For the text-containing cell, return its midpoint in (x, y) coordinate format. 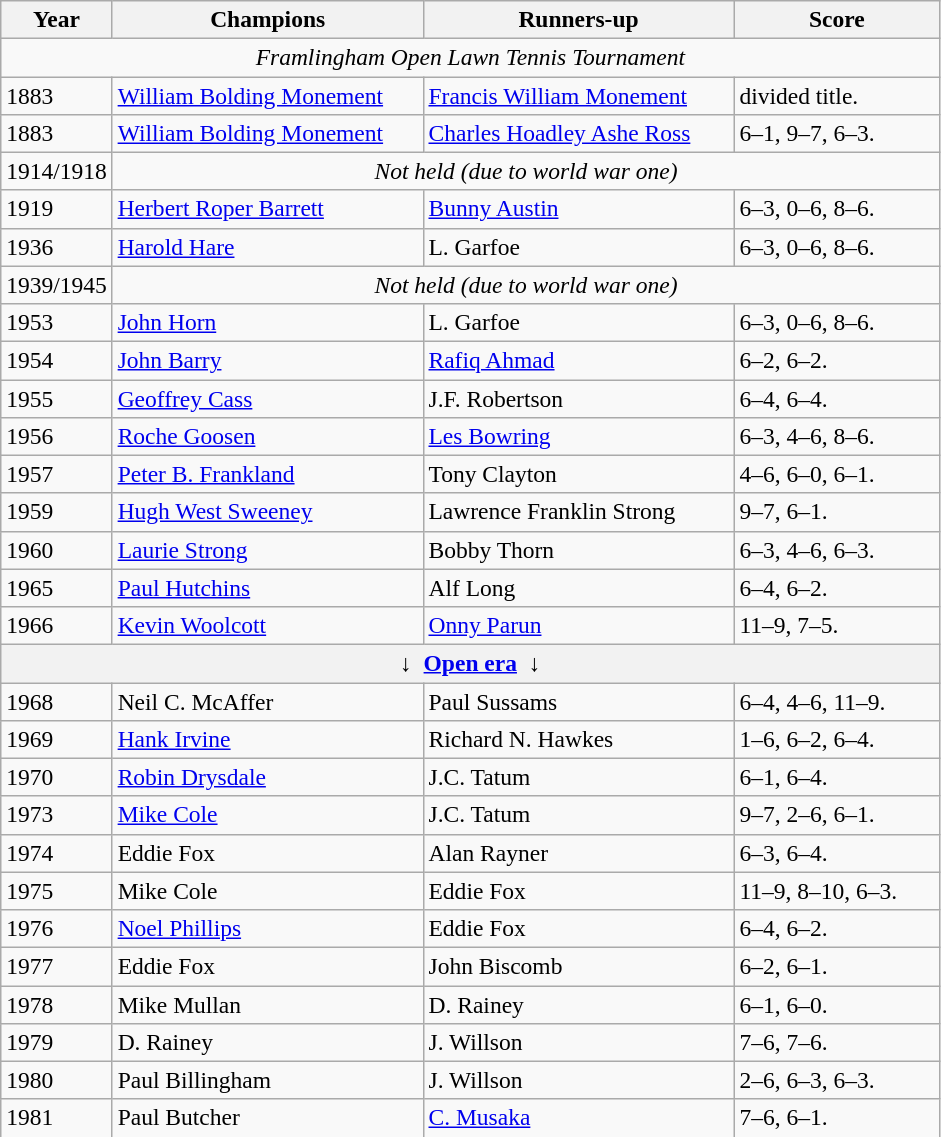
6–3, 6–4. (837, 853)
Peter B. Frankland (268, 474)
Richard N. Hawkes (578, 739)
1953 (56, 322)
↓ Open era ↓ (470, 663)
6–3, 4–6, 8–6. (837, 436)
Kevin Woolcott (268, 625)
John Horn (268, 322)
John Biscomb (578, 966)
Lawrence Franklin Strong (578, 512)
Mike Mullan (268, 1004)
Year (56, 19)
Bobby Thorn (578, 550)
Champions (268, 19)
Alan Rayner (578, 853)
Paul Billingham (268, 1080)
1965 (56, 588)
Paul Sussams (578, 701)
1–6, 6–2, 6–4. (837, 739)
Hank Irvine (268, 739)
Herbert Roper Barrett (268, 209)
1973 (56, 815)
1936 (56, 247)
Harold Hare (268, 247)
9–7, 2–6, 6–1. (837, 815)
Tony Clayton (578, 474)
6–1, 6–0. (837, 1004)
6–1, 9–7, 6–3. (837, 133)
2–6, 6–3, 6–3. (837, 1080)
C. Musaka (578, 1118)
6–2, 6–2. (837, 360)
1978 (56, 1004)
Noel Phillips (268, 928)
1957 (56, 474)
6–1, 6–4. (837, 777)
1914/1918 (56, 171)
1954 (56, 360)
1969 (56, 739)
6–4, 6–4. (837, 398)
Geoffrey Cass (268, 398)
6–2, 6–1. (837, 966)
6–4, 4–6, 11–9. (837, 701)
1955 (56, 398)
John Barry (268, 360)
1966 (56, 625)
Framlingham Open Lawn Tennis Tournament (470, 57)
Neil C. McAffer (268, 701)
Charles Hoadley Ashe Ross (578, 133)
Roche Goosen (268, 436)
1975 (56, 891)
Robin Drysdale (268, 777)
Paul Hutchins (268, 588)
9–7, 6–1. (837, 512)
1939/1945 (56, 285)
1979 (56, 1042)
Francis William Monement (578, 95)
1919 (56, 209)
Runners-up (578, 19)
1980 (56, 1080)
11–9, 8–10, 6–3. (837, 891)
Rafiq Ahmad (578, 360)
1970 (56, 777)
1976 (56, 928)
7–6, 7–6. (837, 1042)
11–9, 7–5. (837, 625)
4–6, 6–0, 6–1. (837, 474)
Hugh West Sweeney (268, 512)
Alf Long (578, 588)
Les Bowring (578, 436)
Laurie Strong (268, 550)
1981 (56, 1118)
7–6, 6–1. (837, 1118)
6–3, 4–6, 6–3. (837, 550)
Bunny Austin (578, 209)
divided title. (837, 95)
1977 (56, 966)
1960 (56, 550)
1959 (56, 512)
J.F. Robertson (578, 398)
1968 (56, 701)
1974 (56, 853)
Paul Butcher (268, 1118)
1956 (56, 436)
Onny Parun (578, 625)
Score (837, 19)
